Output the [x, y] coordinate of the center of the cell containing the given text.  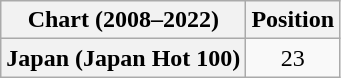
Position [293, 20]
23 [293, 58]
Chart (2008–2022) [124, 20]
Japan (Japan Hot 100) [124, 58]
